Output the [x, y] coordinate of the center of the cell containing the given text.  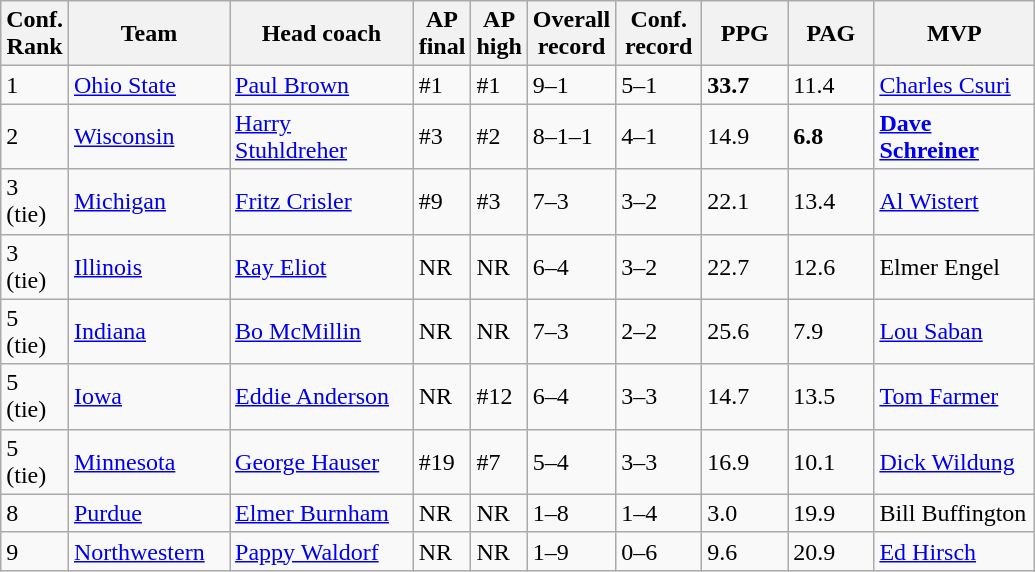
Charles Csuri [954, 85]
5–4 [571, 462]
Overall record [571, 34]
Al Wistert [954, 202]
Iowa [148, 396]
Pappy Waldorf [322, 551]
Dave Schreiner [954, 136]
Bill Buffington [954, 513]
PPG [745, 34]
9–1 [571, 85]
George Hauser [322, 462]
7.9 [831, 332]
Conf. Rank [35, 34]
12.6 [831, 266]
Head coach [322, 34]
#7 [499, 462]
Elmer Engel [954, 266]
Ed Hirsch [954, 551]
1 [35, 85]
20.9 [831, 551]
33.7 [745, 85]
6.8 [831, 136]
Ohio State [148, 85]
8–1–1 [571, 136]
25.6 [745, 332]
#19 [442, 462]
5–1 [659, 85]
#12 [499, 396]
Dick Wildung [954, 462]
22.7 [745, 266]
Harry Stuhldreher [322, 136]
Conf. record [659, 34]
0–6 [659, 551]
11.4 [831, 85]
Eddie Anderson [322, 396]
Minnesota [148, 462]
3.0 [745, 513]
2–2 [659, 332]
14.9 [745, 136]
#9 [442, 202]
PAG [831, 34]
1–4 [659, 513]
1–8 [571, 513]
#2 [499, 136]
9 [35, 551]
Team [148, 34]
Illinois [148, 266]
19.9 [831, 513]
2 [35, 136]
14.7 [745, 396]
10.1 [831, 462]
Fritz Crisler [322, 202]
1–9 [571, 551]
13.5 [831, 396]
Tom Farmer [954, 396]
Indiana [148, 332]
8 [35, 513]
Northwestern [148, 551]
9.6 [745, 551]
Lou Saban [954, 332]
Michigan [148, 202]
16.9 [745, 462]
Bo McMillin [322, 332]
Ray Eliot [322, 266]
AP high [499, 34]
13.4 [831, 202]
AP final [442, 34]
4–1 [659, 136]
Wisconsin [148, 136]
Paul Brown [322, 85]
22.1 [745, 202]
Purdue [148, 513]
Elmer Burnham [322, 513]
MVP [954, 34]
